Return (X, Y) of the center of cell containing provided text 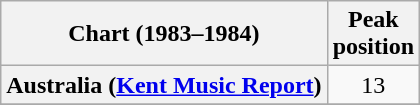
Chart (1983–1984) (164, 34)
13 (373, 85)
Peakposition (373, 34)
Australia (Kent Music Report) (164, 85)
